Detect which cell encompasses the target text, then output its (x, y) center coordinate. 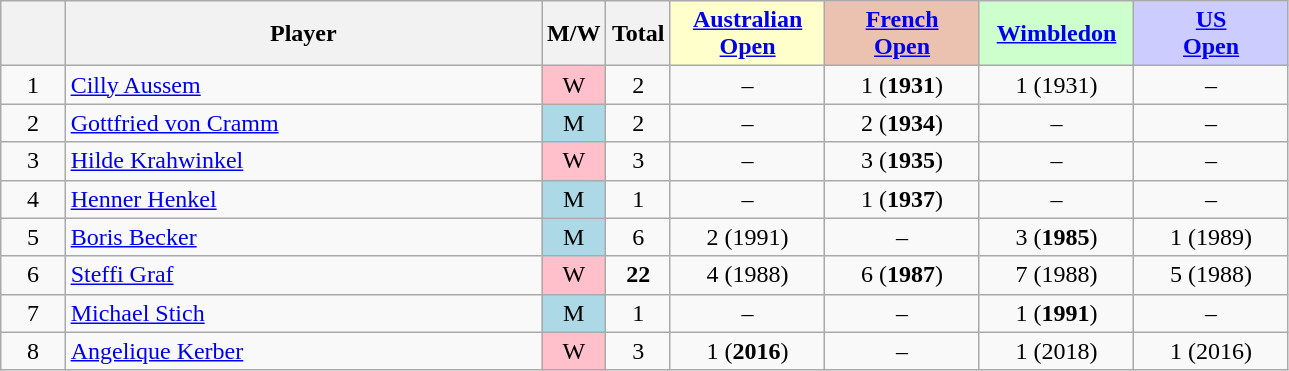
Hilde Krahwinkel (303, 161)
6 (1987) (902, 275)
22 (638, 275)
Steffi Graf (303, 275)
5 (1988) (1212, 275)
2 (1934) (902, 123)
Australian Open (747, 34)
Cilly Aussem (303, 85)
2 (1991) (747, 237)
7 (1988) (1056, 275)
US Open (1212, 34)
4 (1988) (747, 275)
Wimbledon (1056, 34)
French Open (902, 34)
Angelique Kerber (303, 351)
1 (2018) (1056, 351)
1 (1991) (1056, 313)
8 (33, 351)
1 (1989) (1212, 237)
Gottfried von Cramm (303, 123)
3 (1985) (1056, 237)
Player (303, 34)
Henner Henkel (303, 199)
Total (638, 34)
M/W (574, 34)
7 (33, 313)
Boris Becker (303, 237)
3 (1935) (902, 161)
5 (33, 237)
4 (33, 199)
Michael Stich (303, 313)
1 (1937) (902, 199)
